Detect which cell encompasses the target text, then output its [x, y] center coordinate. 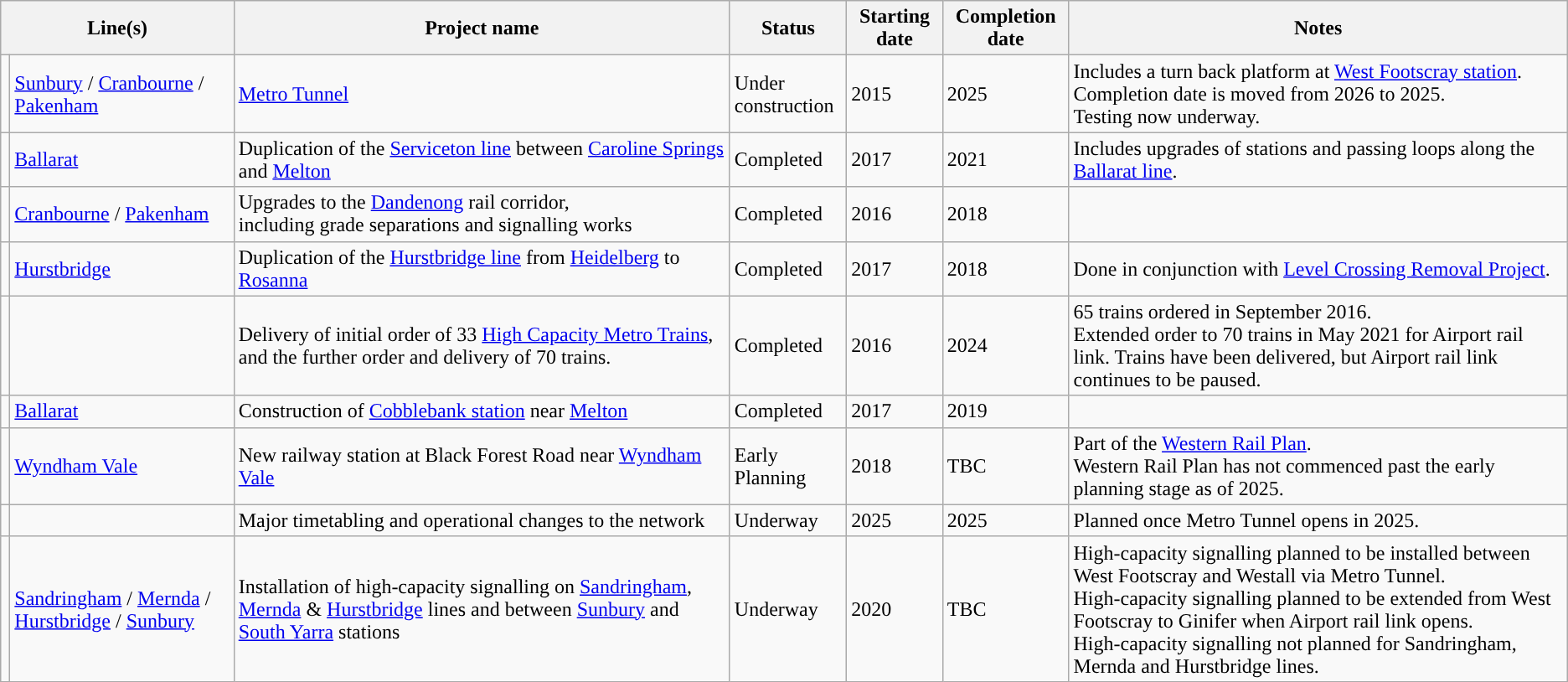
2015 [895, 94]
Line(s) [117, 28]
Includes a turn back platform at West Footscray station.Completion date is moved from 2026 to 2025.Testing now underway. [1318, 94]
Duplication of the Hurstbridge line from Heidelberg to Rosanna [482, 268]
Project name [482, 28]
Underconstruction [787, 94]
New railway station at Black Forest Road near Wyndham Vale [482, 466]
Early Planning [787, 466]
Cranbourne / Pakenham [122, 214]
Starting date [895, 28]
Includes upgrades of stations and passing loops along the Ballarat line. [1318, 159]
2024 [1005, 345]
Metro Tunnel [482, 94]
Done in conjunction with Level Crossing Removal Project. [1318, 268]
Status [787, 28]
Planned once Metro Tunnel opens in 2025. [1318, 520]
Installation of high-capacity signalling on Sandringham, Mernda & Hurstbridge lines and between Sunbury and South Yarra stations [482, 608]
2021 [1005, 159]
Sandringham / Mernda / Hurstbridge / Sunbury [122, 608]
Completion date [1005, 28]
2020 [895, 608]
Part of the Western Rail Plan.Western Rail Plan has not commenced past the early planning stage as of 2025. [1318, 466]
Construction of Cobblebank station near Melton [482, 411]
Hurstbridge [122, 268]
Wyndham Vale [122, 466]
2019 [1005, 411]
Delivery of initial order of 33 High Capacity Metro Trains, and the further order and delivery of 70 trains. [482, 345]
Upgrades to the Dandenong rail corridor,including grade separations and signalling works [482, 214]
Sunbury / Cranbourne / Pakenham [122, 94]
Notes [1318, 28]
Major timetabling and operational changes to the network [482, 520]
Duplication of the Serviceton line between Caroline Springs and Melton [482, 159]
